From the cell containing the given text, extract its center point as [X, Y] coordinate. 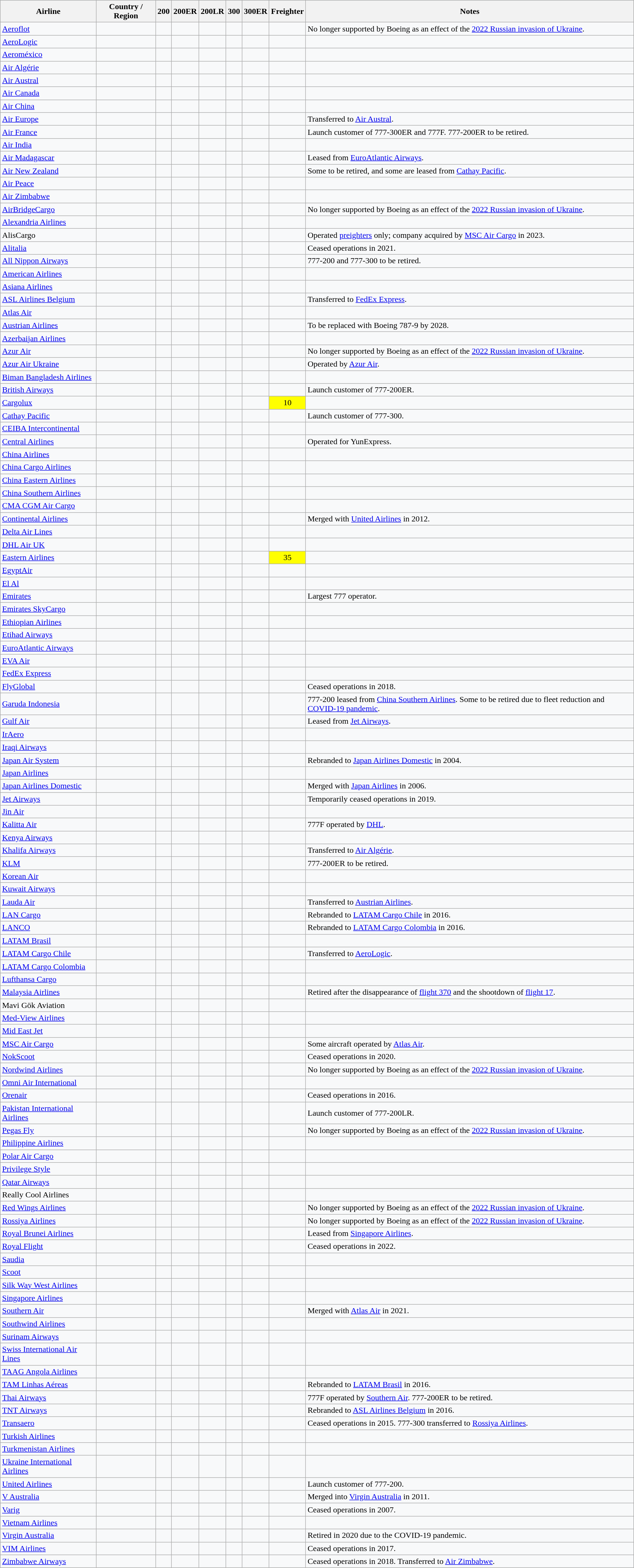
Qatar Airways [48, 1182]
To be replaced with Boeing 787-9 by 2028. [470, 325]
Iraqi Airways [48, 747]
300 [234, 12]
Ethiopian Airlines [48, 622]
Continental Airlines [48, 519]
British Airways [48, 390]
777-200 leased from China Southern Airlines. Some to be retired due to fleet reduction and COVID-19 pandemic. [470, 704]
Kenya Airways [48, 838]
Ceased operations in 2018. Transferred to Air Zimbabwe. [470, 1561]
Launch customer of 777-200LR. [470, 1113]
Ukraine International Airlines [48, 1466]
LATAM Cargo Chile [48, 953]
Red Wings Airlines [48, 1208]
35 [288, 557]
Turkmenistan Airlines [48, 1449]
Central Airlines [48, 441]
AeroLogic [48, 42]
Orenair [48, 1095]
Largest 777 operator. [470, 596]
Etihad Airways [48, 635]
Air Madagascar [48, 158]
300ER [255, 12]
Temporarily ceased operations in 2019. [470, 799]
Rebranded to LATAM Brasil in 2016. [470, 1384]
Merged into Virgin Australia in 2011. [470, 1497]
Med-View Airlines [48, 1018]
Ceased operations in 2017. [470, 1548]
Ceased operations in 2016. [470, 1095]
Gulf Air [48, 721]
Cathay Pacific [48, 416]
AirBridgeCargo [48, 209]
Asiana Airlines [48, 287]
Biman Bangladesh Airlines [48, 377]
V Australia [48, 1497]
Scoot [48, 1272]
777-200ER to be retired. [470, 863]
Transaero [48, 1423]
Pegas Fly [48, 1130]
EVA Air [48, 661]
Emirates [48, 596]
China Airlines [48, 454]
Emirates SkyCargo [48, 609]
Malaysia Airlines [48, 992]
Rossiya Airlines [48, 1221]
Some to be retired, and some are leased from Cathay Pacific. [470, 170]
Some aircraft operated by Atlas Air. [470, 1044]
200 [163, 12]
Virgin Australia [48, 1535]
NokScoot [48, 1057]
FedEx Express [48, 674]
Japan Airlines Domestic [48, 786]
IrAero [48, 734]
TAM Linhas Aéreas [48, 1384]
Lufthansa Cargo [48, 979]
Rebranded to ASL Airlines Belgium in 2016. [470, 1410]
Singapore Airlines [48, 1298]
VIM Airlines [48, 1548]
Japan Air System [48, 760]
El Al [48, 583]
LANCO [48, 928]
Japan Airlines [48, 773]
EgyptAir [48, 570]
LATAM Cargo Colombia [48, 966]
Jet Airways [48, 799]
EuroAtlantic Airways [48, 648]
Eastern Airlines [48, 557]
Launch customer of 777-200ER. [470, 390]
Merged with United Airlines in 2012. [470, 519]
Vietnam Airlines [48, 1523]
All Nippon Airways [48, 261]
Air Peace [48, 184]
Saudia [48, 1259]
Really Cool Airlines [48, 1195]
Polar Air Cargo [48, 1156]
CEIBA Intercontinental [48, 429]
Air New Zealand [48, 170]
Ceased operations in 2021. [470, 248]
Ceased operations in 2015. 777-300 transferred to Rossiya Airlines. [470, 1423]
Transferred to Air Austral. [470, 119]
ASL Airlines Belgium [48, 300]
Aeroflot [48, 29]
Alitalia [48, 248]
Austrian Airlines [48, 325]
Merged with Atlas Air in 2021. [470, 1311]
Ceased operations in 2007. [470, 1510]
China Eastern Airlines [48, 480]
Operated by Azur Air. [470, 364]
American Airlines [48, 274]
TAAG Angola Airlines [48, 1371]
Transferred to Austrian Airlines. [470, 902]
Southwind Airlines [48, 1324]
10 [288, 403]
Air China [48, 106]
LAN Cargo [48, 915]
China Cargo Airlines [48, 467]
FlyGlobal [48, 686]
Leased from Singapore Airlines. [470, 1234]
Silk Way West Airlines [48, 1285]
Alexandria Airlines [48, 222]
Air Austral [48, 80]
Delta Air Lines [48, 532]
Azur Air [48, 351]
Azerbaijan Airlines [48, 338]
Pakistan International Airlines [48, 1113]
Notes [470, 12]
Southern Air [48, 1311]
200ER [185, 12]
Atlas Air [48, 312]
Air Europe [48, 119]
777-200 and 777-300 to be retired. [470, 261]
Thai Airways [48, 1397]
Ceased operations in 2018. [470, 686]
United Airlines [48, 1484]
777F operated by Southern Air. 777-200ER to be retired. [470, 1397]
Rebranded to LATAM Cargo Chile in 2016. [470, 915]
Air Zimbabwe [48, 197]
Country / Region [126, 12]
Merged with Japan Airlines in 2006. [470, 786]
Freighter [288, 12]
Air India [48, 145]
Retired in 2020 due to the COVID-19 pandemic. [470, 1535]
Kalitta Air [48, 825]
Retired after the disappearance of flight 370 and the shootdown of flight 17. [470, 992]
Garuda Indonesia [48, 704]
Leased from Jet Airways. [470, 721]
Mavi Gök Aviation [48, 1005]
Air France [48, 132]
AlisCargo [48, 235]
Nordwind Airlines [48, 1070]
Operated preighters only; company acquired by MSC Air Cargo in 2023. [470, 235]
Lauda Air [48, 902]
Launch customer of 777-200. [470, 1484]
Air Algérie [48, 67]
Ceased operations in 2022. [470, 1246]
Airline [48, 12]
Rebranded to Japan Airlines Domestic in 2004. [470, 760]
777F operated by DHL. [470, 825]
Ceased operations in 2020. [470, 1057]
Operated for YunExpress. [470, 441]
Azur Air Ukraine [48, 364]
Royal Brunei Airlines [48, 1234]
Turkish Airlines [48, 1436]
Mid East Jet [48, 1031]
Varig [48, 1510]
TNT Airways [48, 1410]
Air Canada [48, 93]
Transferred to AeroLogic. [470, 953]
Surinam Airways [48, 1337]
Cargolux [48, 403]
Rebranded to LATAM Cargo Colombia in 2016. [470, 928]
Privilege Style [48, 1169]
Transferred to Air Algérie. [470, 850]
Zimbabwe Airways [48, 1561]
DHL Air UK [48, 544]
LATAM Brasil [48, 941]
Transferred to FedEx Express. [470, 300]
Launch customer of 777-300ER and 777F. 777-200ER to be retired. [470, 132]
Philippine Airlines [48, 1143]
Royal Flight [48, 1246]
Kuwait Airways [48, 889]
Omni Air International [48, 1082]
200LR [212, 12]
Jin Air [48, 812]
Launch customer of 777-300. [470, 416]
Aeroméxico [48, 55]
Khalifa Airways [48, 850]
KLM [48, 863]
China Southern Airlines [48, 493]
Korean Air [48, 876]
Leased from EuroAtlantic Airways. [470, 158]
MSC Air Cargo [48, 1044]
Swiss International Air Lines [48, 1354]
CMA CGM Air Cargo [48, 506]
